Locate the cell with the specified text and output its [x, y] center coordinate. 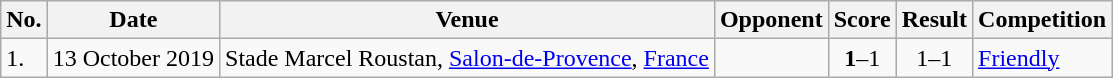
Friendly [1042, 58]
13 October 2019 [133, 58]
1. [24, 58]
Score [862, 20]
Opponent [771, 20]
Venue [468, 20]
Stade Marcel Roustan, Salon-de-Provence, France [468, 58]
Result [934, 20]
Competition [1042, 20]
No. [24, 20]
Date [133, 20]
